From the cell containing the given text, extract its center point as [x, y] coordinate. 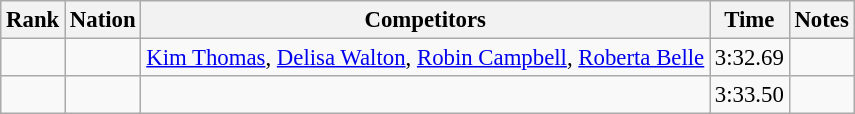
Time [750, 20]
Notes [822, 20]
Rank [33, 20]
3:33.50 [750, 95]
Competitors [426, 20]
3:32.69 [750, 58]
Nation [103, 20]
Kim Thomas, Delisa Walton, Robin Campbell, Roberta Belle [426, 58]
